For the text-containing cell, return its midpoint in [x, y] coordinate format. 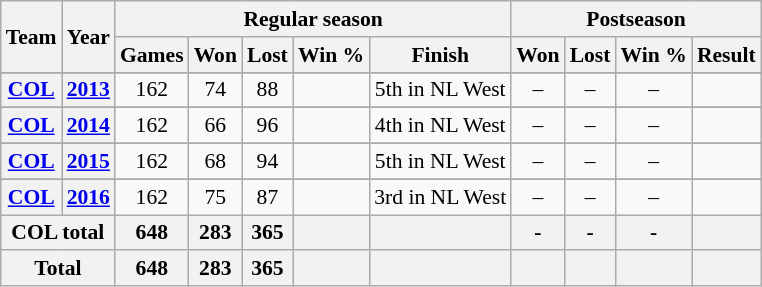
2015 [88, 162]
94 [268, 162]
2016 [88, 197]
Finish [440, 55]
Total [58, 269]
Year [88, 36]
Regular season [313, 19]
Postseason [636, 19]
66 [216, 126]
Games [152, 55]
96 [268, 126]
74 [216, 90]
88 [268, 90]
3rd in NL West [440, 197]
75 [216, 197]
2014 [88, 126]
COL total [58, 233]
Result [726, 55]
87 [268, 197]
4th in NL West [440, 126]
Team [32, 36]
68 [216, 162]
2013 [88, 90]
